Pinpoint the cell where the given text exists, returning its [X, Y] midpoint coordinate. 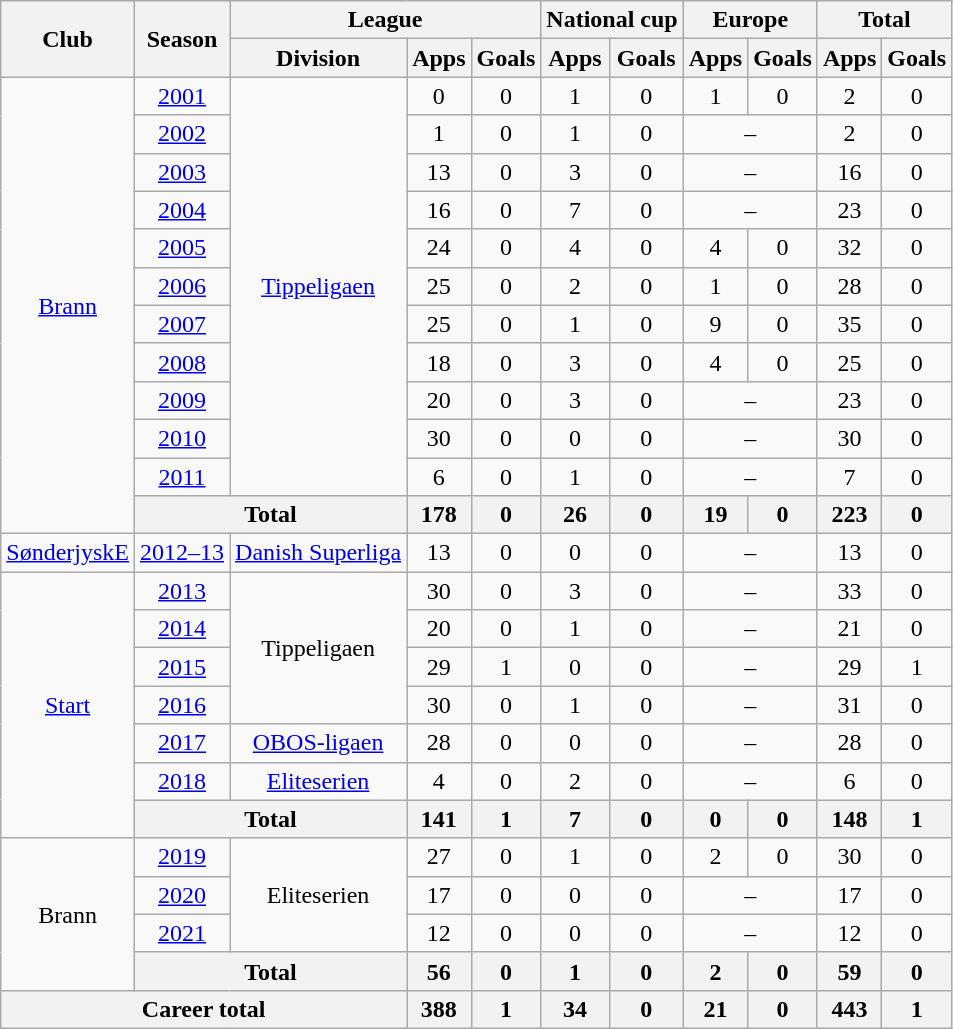
33 [849, 591]
Season [182, 39]
141 [439, 819]
148 [849, 819]
34 [575, 1009]
2003 [182, 172]
SønderjyskE [68, 553]
2017 [182, 743]
223 [849, 515]
League [386, 20]
178 [439, 515]
388 [439, 1009]
2014 [182, 629]
26 [575, 515]
Start [68, 705]
27 [439, 857]
31 [849, 705]
2006 [182, 286]
Danish Superliga [318, 553]
2005 [182, 248]
24 [439, 248]
2015 [182, 667]
35 [849, 324]
OBOS-ligaen [318, 743]
2016 [182, 705]
18 [439, 362]
2009 [182, 400]
2002 [182, 134]
59 [849, 971]
19 [715, 515]
Europe [750, 20]
2004 [182, 210]
56 [439, 971]
2011 [182, 477]
National cup [612, 20]
Club [68, 39]
2007 [182, 324]
Career total [204, 1009]
Division [318, 58]
2001 [182, 96]
9 [715, 324]
2019 [182, 857]
2010 [182, 438]
2020 [182, 895]
2021 [182, 933]
2012–13 [182, 553]
443 [849, 1009]
2013 [182, 591]
2008 [182, 362]
2018 [182, 781]
32 [849, 248]
